Determine the [x, y] coordinate at the center of the cell enclosing the given text.  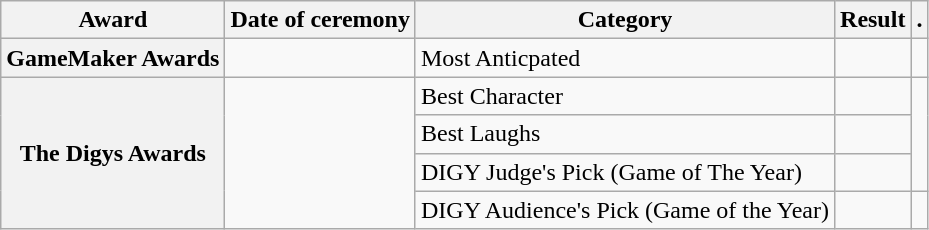
Best Laughs [624, 134]
. [920, 20]
Date of ceremony [320, 20]
The Digys Awards [113, 153]
Result [873, 20]
Award [113, 20]
Category [624, 20]
Most Anticpated [624, 58]
GameMaker Awards [113, 58]
DIGY Judge's Pick (Game of The Year) [624, 172]
Best Character [624, 96]
DIGY Audience's Pick (Game of the Year) [624, 210]
